Identify which cell holds the provided text, then report its (x, y) central coordinate. 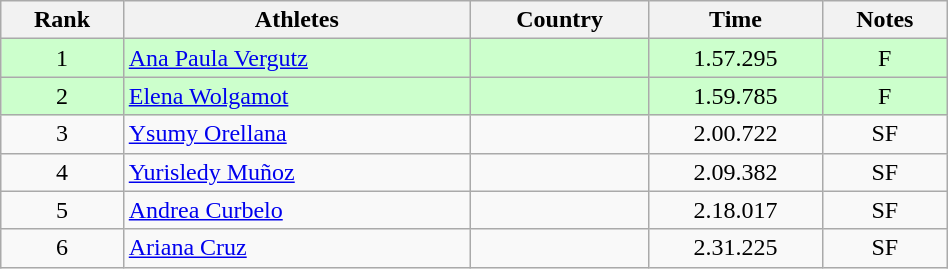
Notes (884, 20)
Yurisledy Muñoz (296, 172)
Time (736, 20)
Country (559, 20)
Ariana Cruz (296, 248)
Ysumy Orellana (296, 134)
2.31.225 (736, 248)
2.18.017 (736, 210)
5 (62, 210)
Elena Wolgamot (296, 96)
3 (62, 134)
Athletes (296, 20)
1.57.295 (736, 58)
1.59.785 (736, 96)
2.00.722 (736, 134)
1 (62, 58)
Ana Paula Vergutz (296, 58)
6 (62, 248)
Andrea Curbelo (296, 210)
2 (62, 96)
4 (62, 172)
Rank (62, 20)
2.09.382 (736, 172)
